Provide the (X, Y) coordinate of the cell's center where the given text is located.  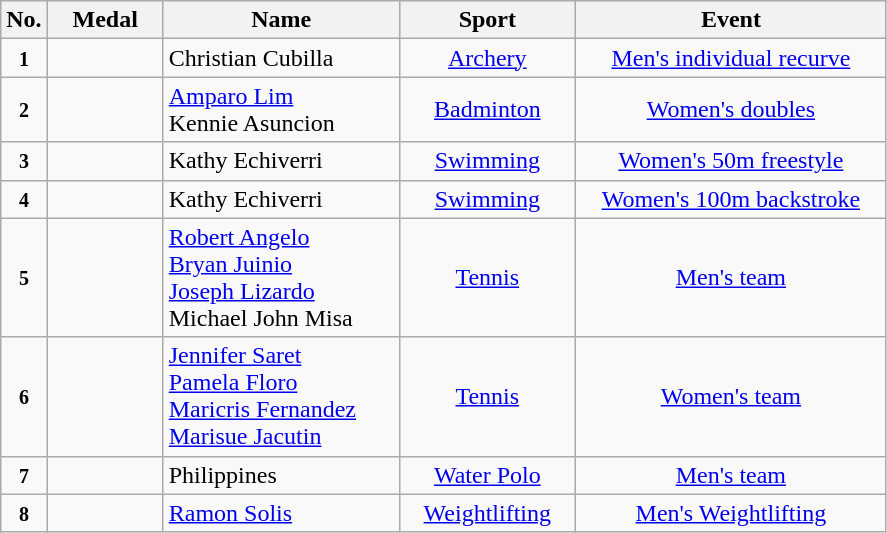
Jennifer SaretPamela FloroMaricris FernandezMarisue Jacutin (281, 396)
Event (730, 20)
2 (24, 110)
Ramon Solis (281, 513)
Badminton (487, 110)
7 (24, 475)
Medal (105, 20)
Women's 100m backstroke (730, 199)
Name (281, 20)
3 (24, 161)
Weightlifting (487, 513)
Robert AngeloBryan JuinioJoseph LizardoMichael John Misa (281, 278)
1 (24, 58)
Men's individual recurve (730, 58)
Women's 50m freestyle (730, 161)
Women's doubles (730, 110)
Amparo LimKennie Asuncion (281, 110)
Archery (487, 58)
4 (24, 199)
Christian Cubilla (281, 58)
5 (24, 278)
Philippines (281, 475)
Sport (487, 20)
8 (24, 513)
Men's Weightlifting (730, 513)
No. (24, 20)
Women's team (730, 396)
Water Polo (487, 475)
6 (24, 396)
